For the text-containing cell, return its midpoint in (X, Y) coordinate format. 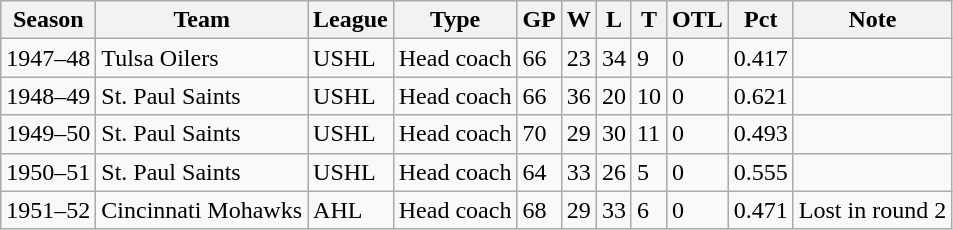
1949–50 (48, 134)
1950–51 (48, 172)
0.621 (760, 96)
0.555 (760, 172)
10 (648, 96)
6 (648, 210)
L (614, 20)
5 (648, 172)
OTL (697, 20)
26 (614, 172)
Team (202, 20)
9 (648, 58)
23 (578, 58)
70 (539, 134)
34 (614, 58)
68 (539, 210)
1948–49 (48, 96)
30 (614, 134)
Pct (760, 20)
64 (539, 172)
Cincinnati Mohawks (202, 210)
GP (539, 20)
W (578, 20)
AHL (351, 210)
0.471 (760, 210)
Lost in round 2 (872, 210)
Tulsa Oilers (202, 58)
0.417 (760, 58)
T (648, 20)
Season (48, 20)
11 (648, 134)
1951–52 (48, 210)
1947–48 (48, 58)
League (351, 20)
0.493 (760, 134)
Type (455, 20)
20 (614, 96)
36 (578, 96)
Note (872, 20)
